Determine the (X, Y) coordinate at the center of the cell enclosing the given text.  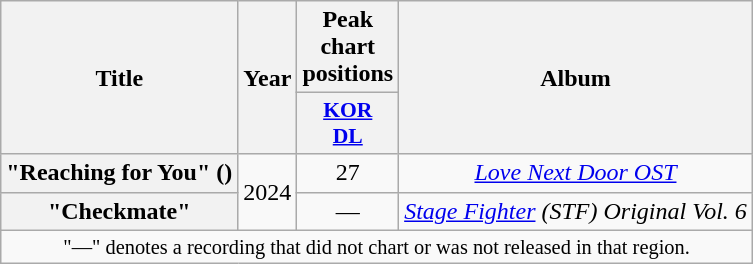
— (348, 211)
Love Next Door OST (576, 173)
2024 (268, 192)
"—" denotes a recording that did not chart or was not released in that region. (377, 247)
"Checkmate" (120, 211)
Title (120, 78)
KORDL (348, 124)
27 (348, 173)
Album (576, 78)
Stage Fighter (STF) Original Vol. 6 (576, 211)
"Reaching for You" () (120, 173)
Peak chart positions (348, 47)
Year (268, 78)
